Detect which cell encompasses the target text, then output its [X, Y] center coordinate. 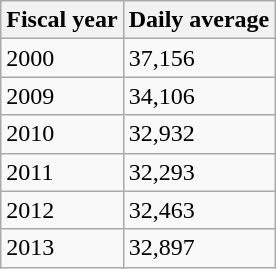
2013 [62, 248]
34,106 [199, 96]
Fiscal year [62, 20]
Daily average [199, 20]
32,897 [199, 248]
2011 [62, 172]
2012 [62, 210]
32,293 [199, 172]
2009 [62, 96]
37,156 [199, 58]
2010 [62, 134]
2000 [62, 58]
32,932 [199, 134]
32,463 [199, 210]
